Return (X, Y) of the center of cell containing provided text 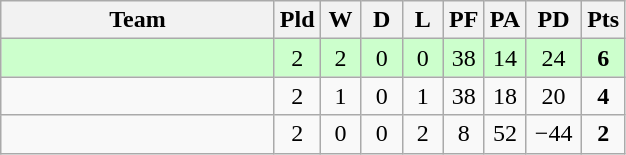
−44 (554, 134)
24 (554, 58)
18 (504, 96)
Team (138, 20)
D (382, 20)
PD (554, 20)
PA (504, 20)
Pts (604, 20)
W (340, 20)
4 (604, 96)
Pld (297, 20)
52 (504, 134)
L (422, 20)
PF (464, 20)
8 (464, 134)
20 (554, 96)
14 (504, 58)
6 (604, 58)
